Scan for the cell matching the given text and deliver its [x, y] coordinate at center. 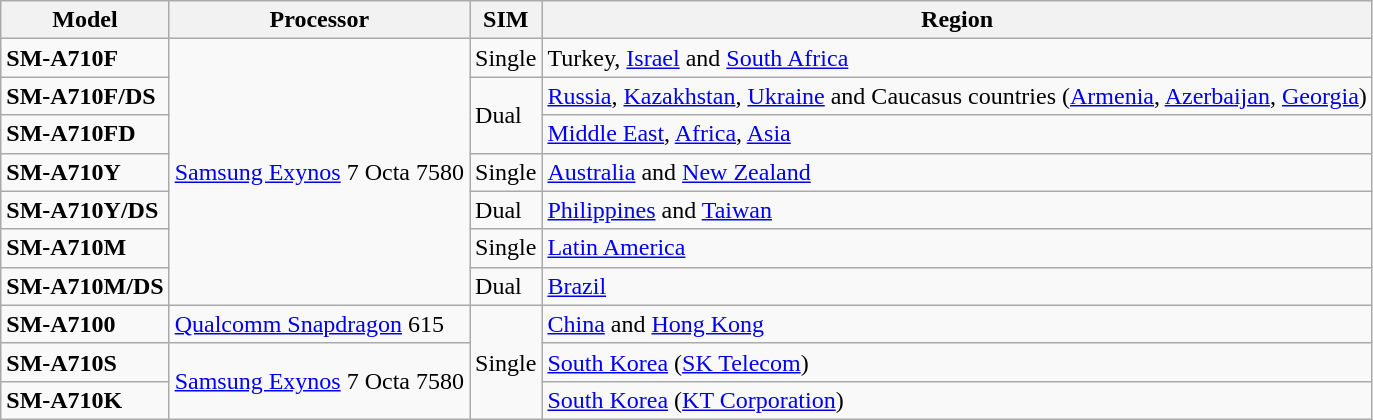
SM-A710FD [85, 134]
Russia, Kazakhstan, Ukraine and Caucasus countries (Armenia, Azerbaijan, Georgia) [957, 96]
South Korea (SK Telecom) [957, 362]
Region [957, 20]
SM-A710Y/DS [85, 210]
China and Hong Kong [957, 324]
Middle East, Africa, Asia [957, 134]
Latin America [957, 248]
SM-A710F/DS [85, 96]
Qualcomm Snapdragon 615 [319, 324]
SIM [506, 20]
SM-A710K [85, 400]
Brazil [957, 286]
Philippines and Taiwan [957, 210]
SM-A710S [85, 362]
Australia and New Zealand [957, 172]
SM-A710M [85, 248]
SM-A710Y [85, 172]
Processor [319, 20]
SM-A710M/DS [85, 286]
SM-A7100 [85, 324]
Turkey, Israel and South Africa [957, 58]
SM-A710F [85, 58]
Model [85, 20]
South Korea (KT Corporation) [957, 400]
